Output the [x, y] coordinate of the center of the cell containing the given text.  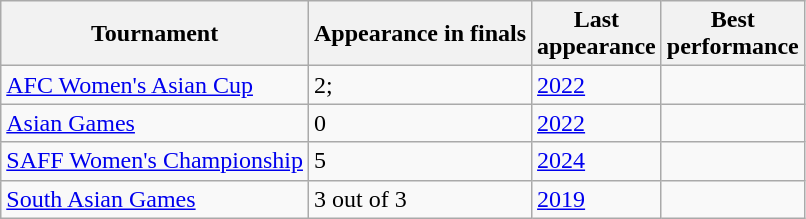
South Asian Games [155, 199]
Bestperformance [732, 34]
0 [420, 123]
Asian Games [155, 123]
2024 [597, 161]
2; [420, 85]
2019 [597, 199]
AFC Women's Asian Cup [155, 85]
Tournament [155, 34]
Appearance in finals [420, 34]
5 [420, 161]
SAFF Women's Championship [155, 161]
3 out of 3 [420, 199]
Lastappearance [597, 34]
